Pinpoint the cell where the given text exists, returning its [X, Y] midpoint coordinate. 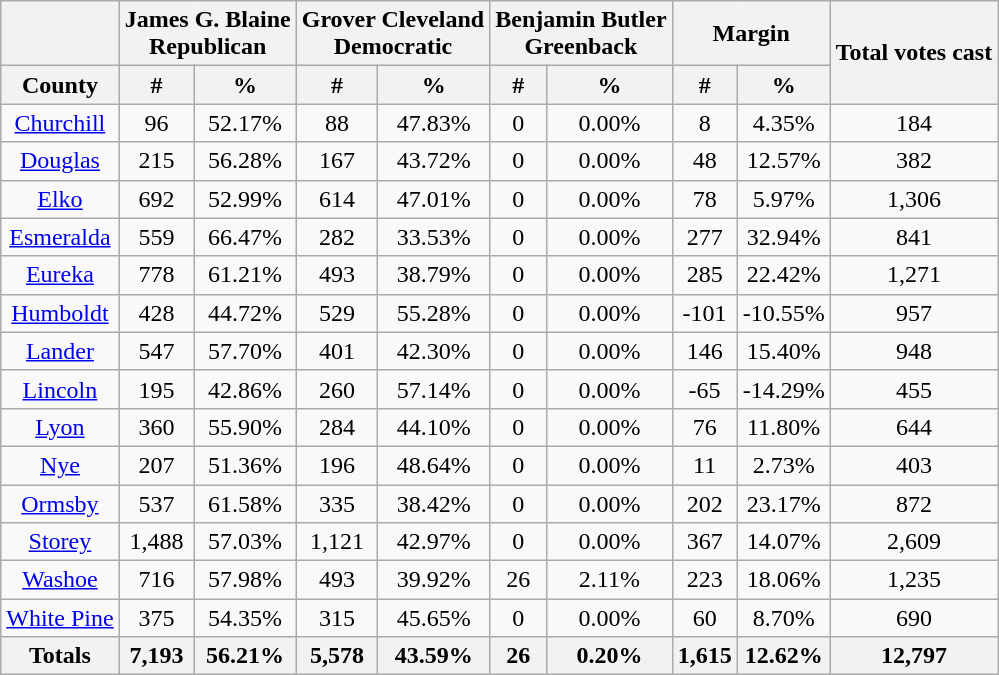
403 [914, 465]
2.73% [784, 465]
Lyon [60, 427]
33.53% [434, 237]
57.70% [245, 351]
White Pine [60, 618]
Totals [60, 656]
11 [704, 465]
195 [156, 389]
Lander [60, 351]
42.97% [434, 542]
547 [156, 351]
428 [156, 313]
Benjamin ButlerGreenback [581, 34]
42.86% [245, 389]
Churchill [60, 123]
12,797 [914, 656]
957 [914, 313]
455 [914, 389]
184 [914, 123]
285 [704, 275]
Humboldt [60, 313]
716 [156, 580]
872 [914, 503]
78 [704, 199]
1,615 [704, 656]
44.72% [245, 313]
284 [337, 427]
James G. BlaineRepublican [208, 34]
375 [156, 618]
614 [337, 199]
7,193 [156, 656]
52.17% [245, 123]
367 [704, 542]
277 [704, 237]
42.30% [434, 351]
382 [914, 161]
96 [156, 123]
38.42% [434, 503]
Esmeralda [60, 237]
57.14% [434, 389]
-101 [704, 313]
5.97% [784, 199]
529 [337, 313]
14.07% [784, 542]
1,121 [337, 542]
223 [704, 580]
644 [914, 427]
76 [704, 427]
207 [156, 465]
-10.55% [784, 313]
360 [156, 427]
Ormsby [60, 503]
202 [704, 503]
44.10% [434, 427]
47.83% [434, 123]
215 [156, 161]
11.80% [784, 427]
196 [337, 465]
8 [704, 123]
Douglas [60, 161]
54.35% [245, 618]
61.58% [245, 503]
55.90% [245, 427]
315 [337, 618]
282 [337, 237]
1,271 [914, 275]
Elko [60, 199]
Lincoln [60, 389]
56.28% [245, 161]
43.72% [434, 161]
52.99% [245, 199]
167 [337, 161]
County [60, 85]
18.06% [784, 580]
146 [704, 351]
5,578 [337, 656]
948 [914, 351]
51.36% [245, 465]
692 [156, 199]
57.03% [245, 542]
335 [337, 503]
Margin [751, 34]
32.94% [784, 237]
88 [337, 123]
66.47% [245, 237]
61.21% [245, 275]
401 [337, 351]
Grover ClevelandDemocratic [393, 34]
43.59% [434, 656]
537 [156, 503]
260 [337, 389]
45.65% [434, 618]
22.42% [784, 275]
1,306 [914, 199]
8.70% [784, 618]
12.62% [784, 656]
559 [156, 237]
Eureka [60, 275]
2.11% [610, 580]
Washoe [60, 580]
60 [704, 618]
0.20% [610, 656]
-65 [704, 389]
56.21% [245, 656]
48 [704, 161]
2,609 [914, 542]
4.35% [784, 123]
15.40% [784, 351]
Nye [60, 465]
690 [914, 618]
38.79% [434, 275]
778 [156, 275]
1,235 [914, 580]
48.64% [434, 465]
-14.29% [784, 389]
23.17% [784, 503]
39.92% [434, 580]
57.98% [245, 580]
Storey [60, 542]
1,488 [156, 542]
12.57% [784, 161]
55.28% [434, 313]
841 [914, 237]
47.01% [434, 199]
Total votes cast [914, 52]
